Provide the (X, Y) coordinate of the cell's center where the given text is located.  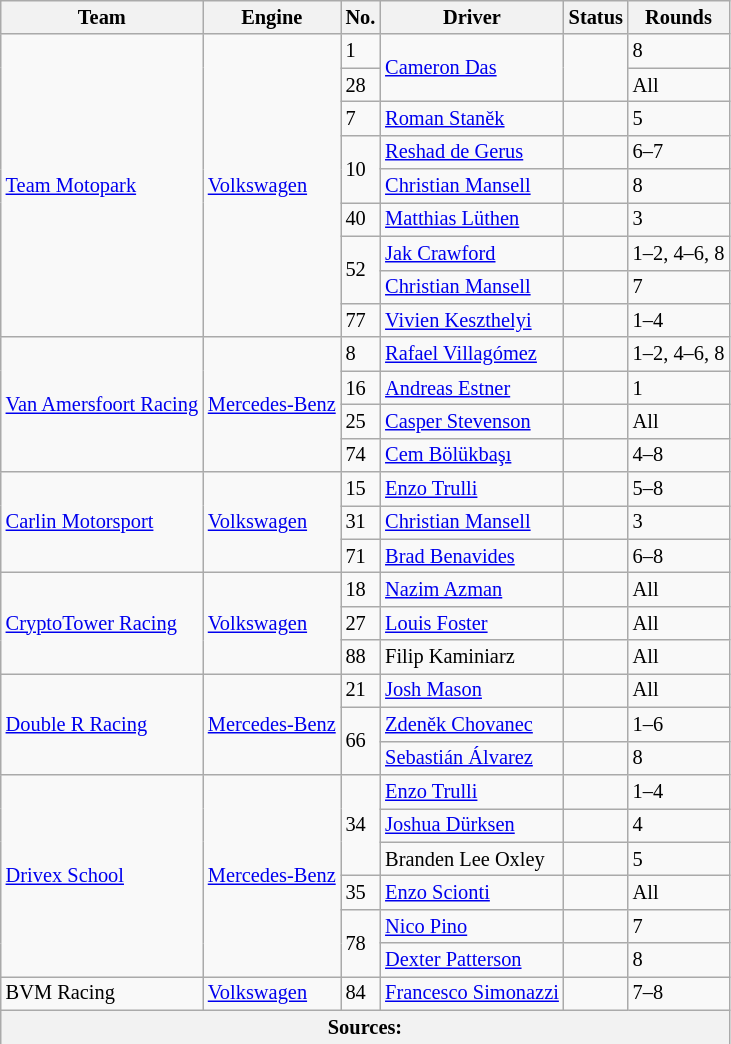
Roman Staněk (472, 118)
74 (361, 455)
78 (361, 942)
Josh Mason (472, 690)
Sebastián Álvarez (472, 758)
Casper Stevenson (472, 421)
15 (361, 489)
BVM Racing (102, 993)
28 (361, 85)
Carlin Motorsport (102, 522)
35 (361, 892)
Status (596, 17)
4 (678, 825)
Louis Foster (472, 623)
18 (361, 589)
Matthias Lüthen (472, 219)
Team (102, 17)
Brad Benavides (472, 556)
Reshad de Gerus (472, 152)
10 (361, 168)
34 (361, 824)
Enzo Scionti (472, 892)
Double R Racing (102, 724)
Andreas Estner (472, 388)
6–7 (678, 152)
Filip Kaminiarz (472, 657)
Cameron Das (472, 68)
1–6 (678, 724)
Driver (472, 17)
4–8 (678, 455)
Engine (272, 17)
71 (361, 556)
Jak Crawford (472, 253)
25 (361, 421)
66 (361, 740)
5–8 (678, 489)
84 (361, 993)
52 (361, 270)
27 (361, 623)
Van Amersfoort Racing (102, 404)
Rounds (678, 17)
21 (361, 690)
Nico Pino (472, 926)
88 (361, 657)
Dexter Patterson (472, 960)
Joshua Dürksen (472, 825)
40 (361, 219)
Francesco Simonazzi (472, 993)
77 (361, 320)
Cem Bölükbaşı (472, 455)
Branden Lee Oxley (472, 859)
6–8 (678, 556)
No. (361, 17)
7–8 (678, 993)
Rafael Villagómez (472, 354)
Nazim Azman (472, 589)
Drivex School (102, 875)
CryptoTower Racing (102, 622)
Vivien Keszthelyi (472, 320)
Team Motopark (102, 186)
16 (361, 388)
31 (361, 522)
Sources: (365, 1027)
Zdeněk Chovanec (472, 724)
